Provide the (X, Y) coordinate of the cell's center where the given text is located.  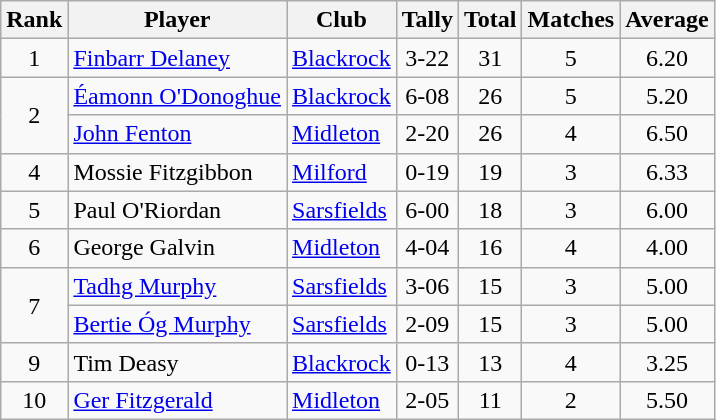
0-19 (427, 172)
3.25 (668, 362)
Total (490, 20)
4.00 (668, 248)
7 (34, 305)
2-09 (427, 324)
6-00 (427, 210)
Matches (571, 20)
Mossie Fitzgibbon (178, 172)
11 (490, 400)
Average (668, 20)
George Galvin (178, 248)
Ger Fitzgerald (178, 400)
18 (490, 210)
6.33 (668, 172)
10 (34, 400)
Club (342, 20)
Éamonn O'Donoghue (178, 96)
6-08 (427, 96)
6 (34, 248)
6.00 (668, 210)
6.20 (668, 58)
Paul O'Riordan (178, 210)
13 (490, 362)
9 (34, 362)
John Fenton (178, 134)
2-05 (427, 400)
Milford (342, 172)
3-22 (427, 58)
Tadhg Murphy (178, 286)
2-20 (427, 134)
Tally (427, 20)
0-13 (427, 362)
16 (490, 248)
6.50 (668, 134)
Player (178, 20)
1 (34, 58)
Rank (34, 20)
31 (490, 58)
5.50 (668, 400)
5.20 (668, 96)
Bertie Óg Murphy (178, 324)
Tim Deasy (178, 362)
4-04 (427, 248)
3-06 (427, 286)
19 (490, 172)
Finbarr Delaney (178, 58)
